Provide the (x, y) coordinate of the cell's center where the given text is located.  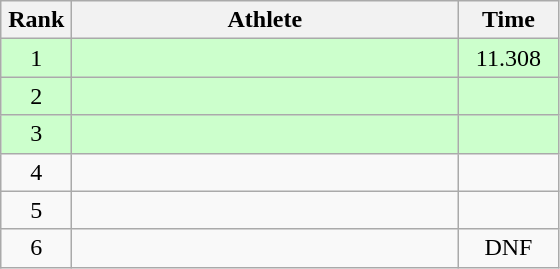
3 (36, 134)
DNF (508, 248)
Time (508, 20)
5 (36, 210)
Athlete (265, 20)
4 (36, 172)
6 (36, 248)
2 (36, 96)
11.308 (508, 58)
1 (36, 58)
Rank (36, 20)
